Determine the [x, y] coordinate at the center of the cell enclosing the given text.  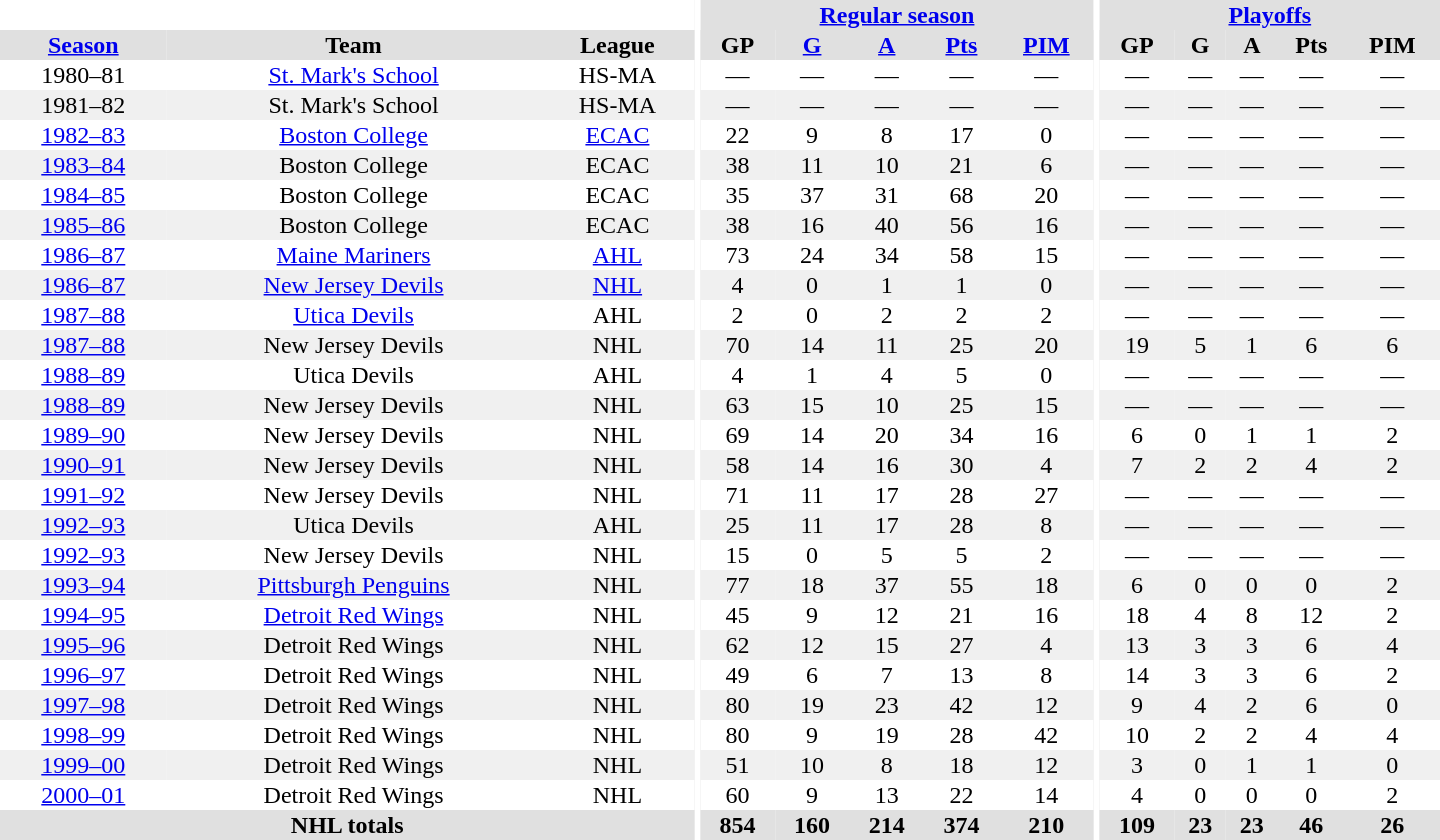
26 [1392, 825]
854 [738, 825]
30 [962, 465]
Season [84, 45]
60 [738, 795]
68 [962, 195]
160 [812, 825]
1998–99 [84, 735]
70 [738, 345]
1983–84 [84, 165]
77 [738, 585]
56 [962, 225]
51 [738, 765]
1991–92 [84, 495]
73 [738, 255]
1997–98 [84, 705]
24 [812, 255]
1994–95 [84, 615]
49 [738, 675]
1981–82 [84, 105]
210 [1046, 825]
Maine Mariners [354, 255]
109 [1138, 825]
45 [738, 615]
69 [738, 435]
31 [886, 195]
1990–91 [84, 465]
League [618, 45]
NHL totals [347, 825]
1980–81 [84, 75]
Playoffs [1270, 15]
71 [738, 495]
1989–90 [84, 435]
55 [962, 585]
1985–86 [84, 225]
214 [886, 825]
63 [738, 405]
Team [354, 45]
35 [738, 195]
1993–94 [84, 585]
1984–85 [84, 195]
1995–96 [84, 645]
46 [1312, 825]
374 [962, 825]
Pittsburgh Penguins [354, 585]
1996–97 [84, 675]
Regular season [897, 15]
40 [886, 225]
1999–00 [84, 765]
1982–83 [84, 135]
2000–01 [84, 795]
62 [738, 645]
